Capture the cell that displays the provided text and extract its (X, Y) central coordinate. 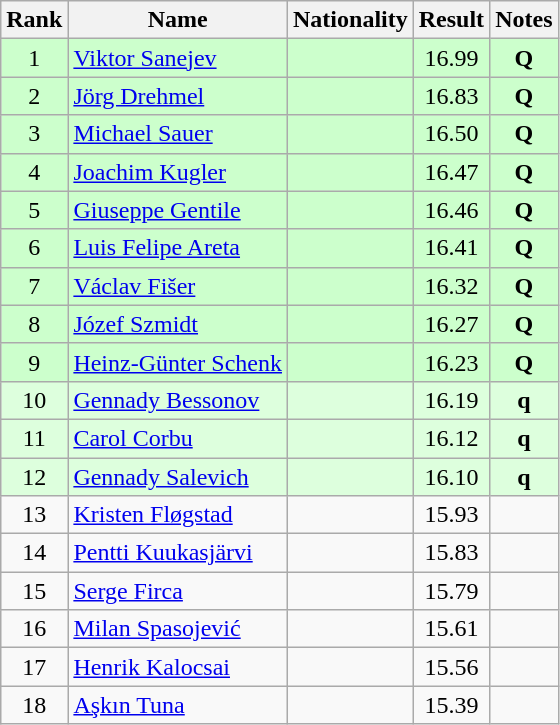
12 (34, 477)
Henrik Kalocsai (178, 667)
Name (178, 20)
Joachim Kugler (178, 172)
10 (34, 400)
15.39 (451, 705)
16.12 (451, 438)
Heinz-Günter Schenk (178, 362)
17 (34, 667)
Aşkın Tuna (178, 705)
16.50 (451, 134)
14 (34, 553)
18 (34, 705)
Nationality (351, 20)
Giuseppe Gentile (178, 210)
8 (34, 324)
16.46 (451, 210)
Carol Corbu (178, 438)
Michael Sauer (178, 134)
Gennady Salevich (178, 477)
16.10 (451, 477)
15.61 (451, 629)
9 (34, 362)
7 (34, 286)
16.19 (451, 400)
Notes (524, 20)
2 (34, 96)
6 (34, 248)
15 (34, 591)
1 (34, 58)
15.83 (451, 553)
5 (34, 210)
15.93 (451, 515)
Result (451, 20)
Józef Szmidt (178, 324)
Serge Firca (178, 591)
Viktor Sanejev (178, 58)
13 (34, 515)
4 (34, 172)
16.23 (451, 362)
16.99 (451, 58)
16 (34, 629)
16.47 (451, 172)
Milan Spasojević (178, 629)
Rank (34, 20)
Luis Felipe Areta (178, 248)
15.56 (451, 667)
16.27 (451, 324)
3 (34, 134)
11 (34, 438)
16.41 (451, 248)
Kristen Fløgstad (178, 515)
Pentti Kuukasjärvi (178, 553)
16.83 (451, 96)
Václav Fišer (178, 286)
16.32 (451, 286)
Gennady Bessonov (178, 400)
Jörg Drehmel (178, 96)
15.79 (451, 591)
